Locate the cell with the specified text and output its (x, y) center coordinate. 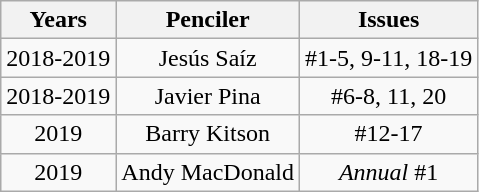
#1-5, 9-11, 18-19 (389, 58)
Javier Pina (208, 96)
Andy MacDonald (208, 172)
Years (58, 20)
Issues (389, 20)
#6-8, 11, 20 (389, 96)
Annual #1 (389, 172)
Jesús Saíz (208, 58)
Penciler (208, 20)
#12-17 (389, 134)
Barry Kitson (208, 134)
